Scan for the cell matching the given text and deliver its (X, Y) coordinate at center. 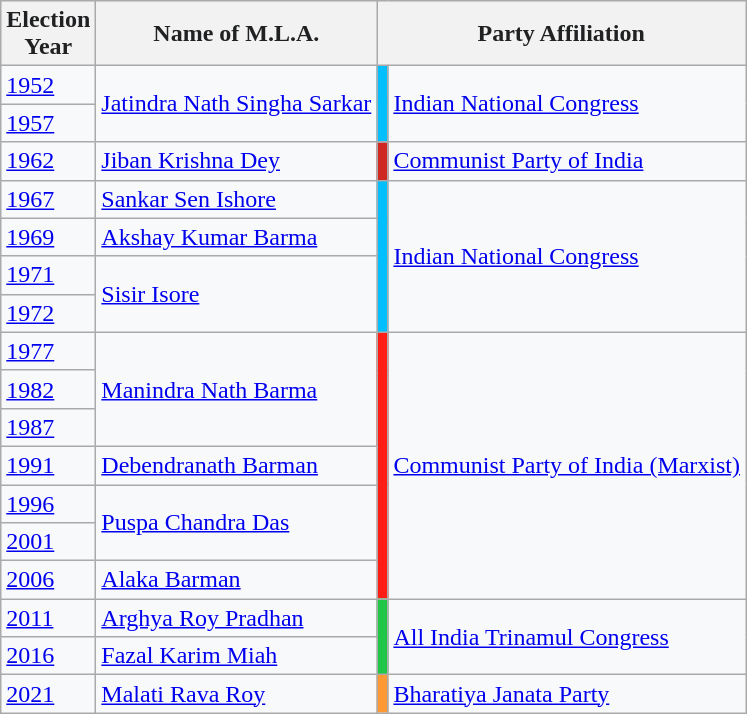
Akshay Kumar Barma (236, 237)
Jatindra Nath Singha Sarkar (236, 104)
2016 (48, 656)
Sisir Isore (236, 294)
Manindra Nath Barma (236, 389)
Bharatiya Janata Party (567, 694)
Alaka Barman (236, 580)
1967 (48, 199)
1996 (48, 503)
1982 (48, 389)
1957 (48, 123)
2021 (48, 694)
Name of M.L.A. (236, 34)
Communist Party of India (567, 161)
Jiban Krishna Dey (236, 161)
2001 (48, 542)
Arghya Roy Pradhan (236, 618)
Sankar Sen Ishore (236, 199)
ElectionYear (48, 34)
1952 (48, 85)
1971 (48, 275)
Puspa Chandra Das (236, 522)
Fazal Karim Miah (236, 656)
Communist Party of India (Marxist) (567, 465)
Debendranath Barman (236, 465)
1987 (48, 427)
1962 (48, 161)
1991 (48, 465)
Party Affiliation (562, 34)
2006 (48, 580)
2011 (48, 618)
1972 (48, 313)
1969 (48, 237)
1977 (48, 351)
All India Trinamul Congress (567, 637)
Malati Rava Roy (236, 694)
